Output the [x, y] coordinate of the center of the cell containing the given text.  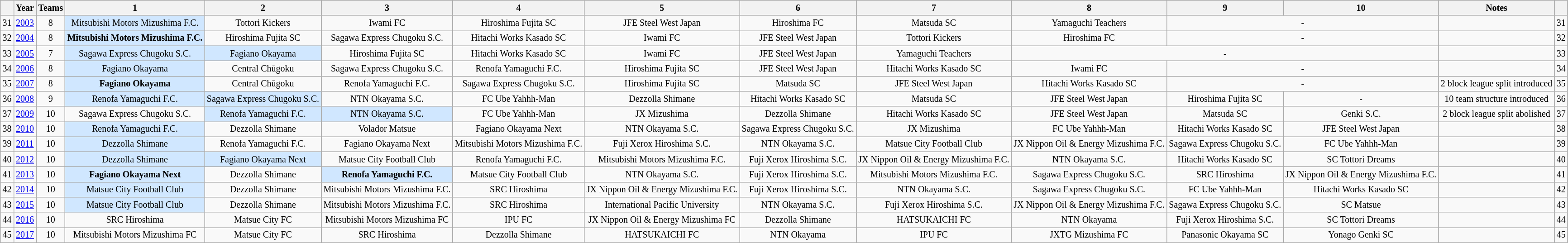
2016 [24, 220]
2017 [24, 235]
2 block league split abolished [1496, 114]
2006 [24, 69]
Yonago Genki SC [1361, 235]
Panasonic Okayama SC [1225, 235]
2011 [24, 144]
6 [798, 8]
2003 [24, 24]
2005 [24, 53]
Notes [1496, 8]
4 [519, 8]
Year [24, 8]
International Pacific University [662, 205]
JX Nippon Oil & Energy Mizushima FC [662, 220]
2012 [24, 159]
2 block league split introduced [1496, 83]
2008 [24, 99]
JXTG Mizushima FC [1089, 235]
3 [387, 8]
Teams [51, 8]
2007 [24, 83]
Genki S.C. [1361, 114]
5 [662, 8]
2014 [24, 190]
2004 [24, 38]
Volador Matsue [387, 129]
SC Matsue [1361, 205]
2013 [24, 175]
2010 [24, 129]
1 [135, 8]
10 team structure introduced [1496, 99]
2 [263, 8]
2015 [24, 205]
2009 [24, 114]
